Search for the cell housing the specified text and yield its (x, y) center coordinate. 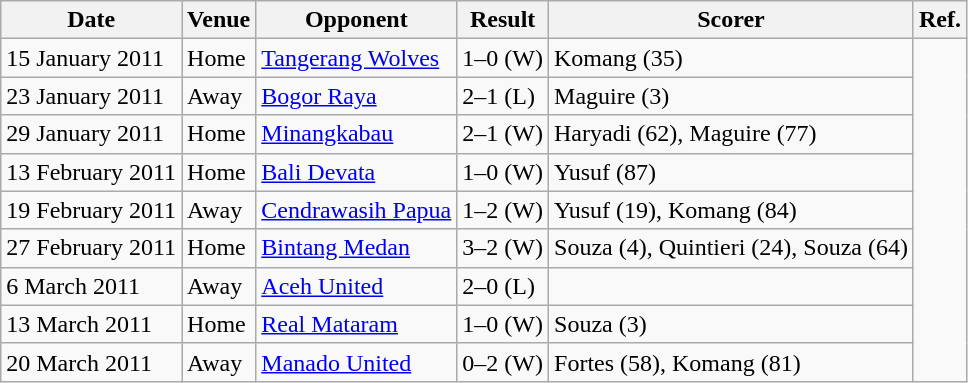
Fortes (58), Komang (81) (732, 362)
23 January 2011 (92, 96)
13 February 2011 (92, 172)
0–2 (W) (503, 362)
Minangkabau (356, 134)
Date (92, 20)
Bali Devata (356, 172)
Scorer (732, 20)
Souza (4), Quintieri (24), Souza (64) (732, 248)
1–2 (W) (503, 210)
29 January 2011 (92, 134)
Yusuf (19), Komang (84) (732, 210)
6 March 2011 (92, 286)
Aceh United (356, 286)
Cendrawasih Papua (356, 210)
Yusuf (87) (732, 172)
27 February 2011 (92, 248)
2–1 (W) (503, 134)
19 February 2011 (92, 210)
Opponent (356, 20)
Bintang Medan (356, 248)
20 March 2011 (92, 362)
Tangerang Wolves (356, 58)
2–1 (L) (503, 96)
2–0 (L) (503, 286)
Ref. (940, 20)
Souza (3) (732, 324)
Venue (219, 20)
Komang (35) (732, 58)
Real Mataram (356, 324)
15 January 2011 (92, 58)
Maguire (3) (732, 96)
Result (503, 20)
3–2 (W) (503, 248)
Manado United (356, 362)
Bogor Raya (356, 96)
13 March 2011 (92, 324)
Haryadi (62), Maguire (77) (732, 134)
